Output the (x, y) coordinate of the center of the cell containing the given text.  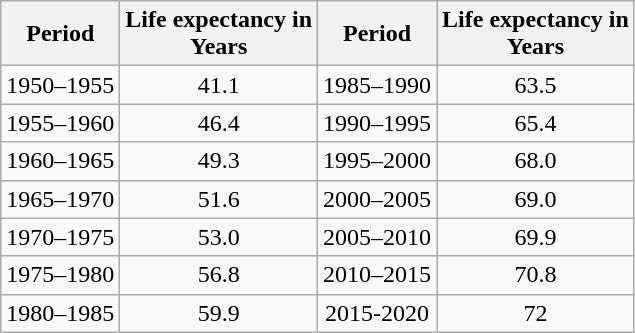
1970–1975 (60, 237)
1955–1960 (60, 123)
1995–2000 (378, 161)
63.5 (536, 85)
46.4 (219, 123)
68.0 (536, 161)
2000–2005 (378, 199)
69.9 (536, 237)
2015-2020 (378, 313)
53.0 (219, 237)
70.8 (536, 275)
1975–1980 (60, 275)
49.3 (219, 161)
72 (536, 313)
1965–1970 (60, 199)
2005–2010 (378, 237)
69.0 (536, 199)
1960–1965 (60, 161)
51.6 (219, 199)
59.9 (219, 313)
65.4 (536, 123)
1985–1990 (378, 85)
41.1 (219, 85)
2010–2015 (378, 275)
1950–1955 (60, 85)
1990–1995 (378, 123)
1980–1985 (60, 313)
56.8 (219, 275)
